Determine the [X, Y] coordinate at the center of the cell enclosing the given text.  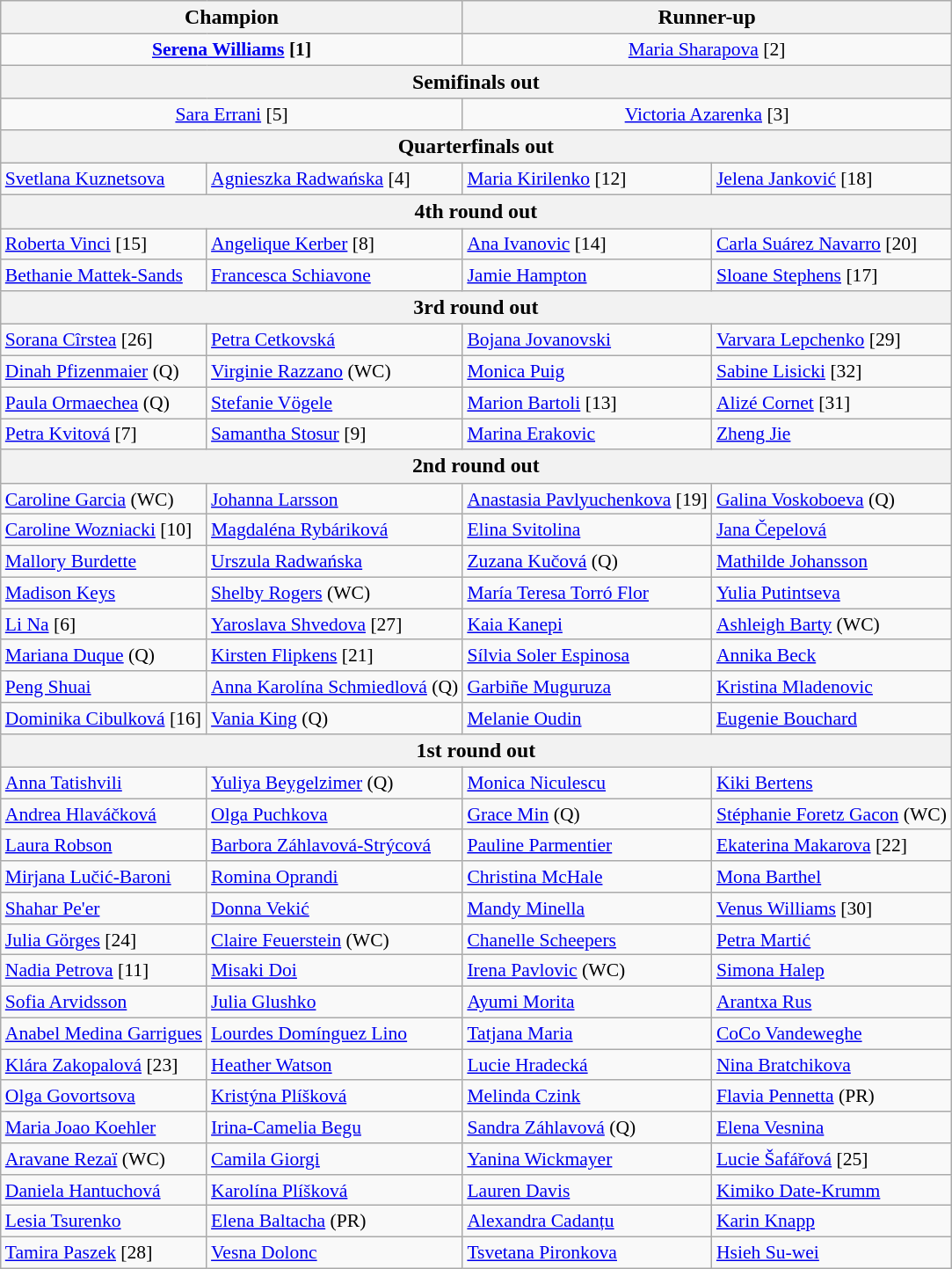
Misaki Doi [334, 971]
Ana Ivanovic [14] [587, 244]
Lauren Davis [587, 1191]
Mona Barthel [832, 877]
Yanina Wickmayer [587, 1159]
Simona Halep [832, 971]
Monica Puig [587, 372]
Johanna Larsson [334, 500]
Shahar Pe'er [104, 908]
Melinda Czink [587, 1097]
Barbora Záhlavová-Strýcová [334, 846]
Stéphanie Foretz Gacon (WC) [832, 814]
Romina Oprandi [334, 877]
Anastasia Pavlyuchenkova [19] [587, 500]
Julia Görges [24] [104, 940]
Kristýna Plíšková [334, 1097]
Yuliya Beygelzimer (Q) [334, 784]
Jana Čepelová [832, 530]
Elena Baltacha (PR) [334, 1222]
Quarterfinals out [476, 147]
Monica Niculescu [587, 784]
Sofia Arvidsson [104, 1003]
Olga Govortsova [104, 1097]
Anna Karolína Schmiedlová (Q) [334, 687]
Julia Glushko [334, 1003]
Alexandra Cadanțu [587, 1222]
Sara Errani [5] [232, 115]
Urszula Radwańska [334, 562]
Petra Cetkovská [334, 340]
Varvara Lepchenko [29] [832, 340]
Venus Williams [30] [832, 908]
Grace Min (Q) [587, 814]
Dominika Cibulková [16] [104, 718]
Kimiko Date-Krumm [832, 1191]
Annika Beck [832, 656]
Ekaterina Makarova [22] [832, 846]
Sandra Záhlavová (Q) [587, 1127]
Maria Kirilenko [12] [587, 179]
Li Na [6] [104, 624]
Maria Joao Koehler [104, 1127]
Elina Svitolina [587, 530]
Andrea Hlaváčková [104, 814]
Irina-Camelia Begu [334, 1127]
Alizé Cornet [31] [832, 403]
Melanie Oudin [587, 718]
Mandy Minella [587, 908]
Petra Kvitová [7] [104, 434]
Zheng Jie [832, 434]
Anabel Medina Garrigues [104, 1034]
Caroline Wozniacki [10] [104, 530]
Mirjana Lučić-Baroni [104, 877]
Galina Voskoboeva (Q) [832, 500]
Petra Martić [832, 940]
Mallory Burdette [104, 562]
Garbiñe Muguruza [587, 687]
Mathilde Johansson [832, 562]
Lucie Šafářová [25] [832, 1159]
Jelena Janković [18] [832, 179]
Laura Robson [104, 846]
Marina Erakovic [587, 434]
Yulia Putintseva [832, 593]
Sloane Stephens [17] [832, 276]
Bojana Jovanovski [587, 340]
Angelique Kerber [8] [334, 244]
Runner-up [707, 18]
Magdaléna Rybáriková [334, 530]
Olga Puchkova [334, 814]
Madison Keys [104, 593]
Hsieh Su-wei [832, 1253]
Zuzana Kučová (Q) [587, 562]
Jamie Hampton [587, 276]
Kaia Kanepi [587, 624]
Carla Suárez Navarro [20] [832, 244]
Svetlana Kuznetsova [104, 179]
Nina Bratchikova [832, 1065]
María Teresa Torró Flor [587, 593]
Camila Giorgi [334, 1159]
Chanelle Scheepers [587, 940]
Sabine Lisicki [32] [832, 372]
Yaroslava Shvedova [27] [334, 624]
Semifinals out [476, 83]
Lourdes Domínguez Lino [334, 1034]
Tamira Paszek [28] [104, 1253]
Vania King (Q) [334, 718]
Sorana Cîrstea [26] [104, 340]
Sílvia Soler Espinosa [587, 656]
Serena Williams [1] [232, 50]
Anna Tatishvili [104, 784]
Kiki Bertens [832, 784]
Christina McHale [587, 877]
3rd round out [476, 308]
Victoria Azarenka [3] [707, 115]
Elena Vesnina [832, 1127]
Pauline Parmentier [587, 846]
Aravane Rezaï (WC) [104, 1159]
Arantxa Rus [832, 1003]
Maria Sharapova [2] [707, 50]
2nd round out [476, 467]
Daniela Hantuchová [104, 1191]
Ayumi Morita [587, 1003]
Agnieszka Radwańska [4] [334, 179]
Paula Ormaechea (Q) [104, 403]
Dinah Pfizenmaier (Q) [104, 372]
Lesia Tsurenko [104, 1222]
Roberta Vinci [15] [104, 244]
Flavia Pennetta (PR) [832, 1097]
Nadia Petrova [11] [104, 971]
Caroline Garcia (WC) [104, 500]
Tsvetana Pironkova [587, 1253]
Mariana Duque (Q) [104, 656]
Bethanie Mattek-Sands [104, 276]
4th round out [476, 212]
Marion Bartoli [13] [587, 403]
CoCo Vandeweghe [832, 1034]
Klára Zakopalová [23] [104, 1065]
Heather Watson [334, 1065]
Kirsten Flipkens [21] [334, 656]
Claire Feuerstein (WC) [334, 940]
Ashleigh Barty (WC) [832, 624]
Kristina Mladenovic [832, 687]
Virginie Razzano (WC) [334, 372]
Donna Vekić [334, 908]
Tatjana Maria [587, 1034]
Peng Shuai [104, 687]
Eugenie Bouchard [832, 718]
Francesca Schiavone [334, 276]
Karolína Plíšková [334, 1191]
Stefanie Vögele [334, 403]
Irena Pavlovic (WC) [587, 971]
Shelby Rogers (WC) [334, 593]
1st round out [476, 751]
Vesna Dolonc [334, 1253]
Karin Knapp [832, 1222]
Lucie Hradecká [587, 1065]
Champion [232, 18]
Samantha Stosur [9] [334, 434]
